Output the (X, Y) coordinate of the center of the cell containing the given text.  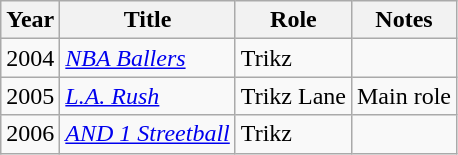
NBA Ballers (148, 58)
Title (148, 20)
Year (30, 20)
AND 1 Streetball (148, 134)
Role (293, 20)
L.A. Rush (148, 96)
2005 (30, 96)
2006 (30, 134)
Trikz Lane (293, 96)
Notes (404, 20)
2004 (30, 58)
Main role (404, 96)
